Determine the (X, Y) coordinate at the center of the cell enclosing the given text.  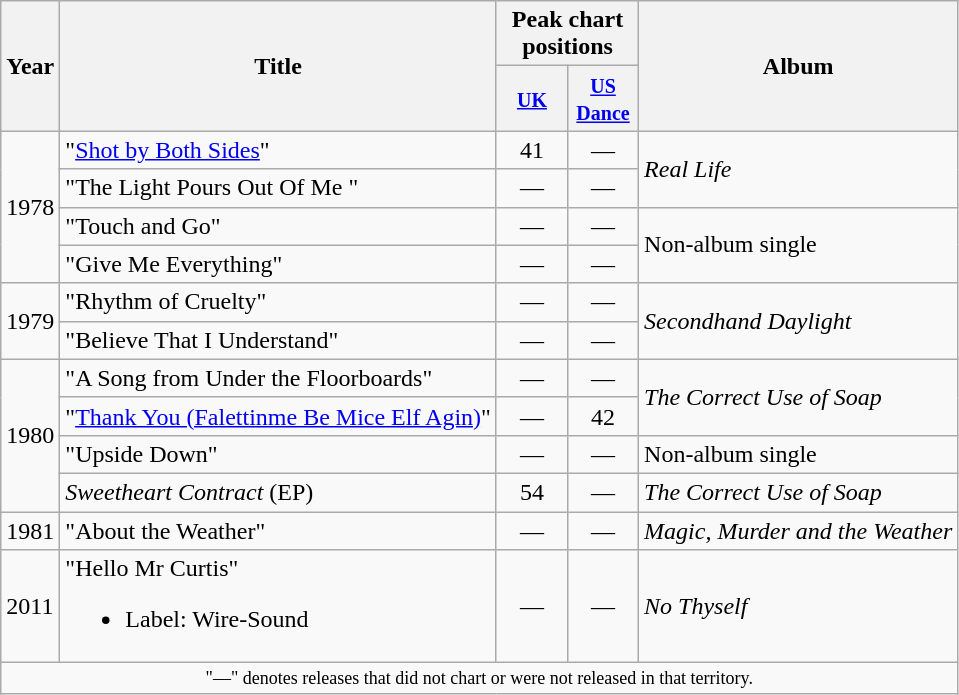
Magic, Murder and the Weather (798, 531)
"Hello Mr Curtis"Label: Wire-Sound (278, 606)
"Believe That I Understand" (278, 340)
"About the Weather" (278, 531)
No Thyself (798, 606)
"—" denotes releases that did not chart or were not released in that territory. (480, 678)
UK (532, 98)
1981 (30, 531)
54 (532, 492)
"The Light Pours Out Of Me " (278, 188)
"A Song from Under the Floorboards" (278, 378)
Secondhand Daylight (798, 321)
"Give Me Everything" (278, 264)
Year (30, 66)
1980 (30, 435)
Album (798, 66)
"Rhythm of Cruelty" (278, 302)
41 (532, 150)
US Dance (602, 98)
1979 (30, 321)
Sweetheart Contract (EP) (278, 492)
Title (278, 66)
"Shot by Both Sides" (278, 150)
2011 (30, 606)
"Touch and Go" (278, 226)
Real Life (798, 169)
1978 (30, 207)
Peak chart positions (567, 34)
42 (602, 416)
"Thank You (Falettinme Be Mice Elf Agin)" (278, 416)
"Upside Down" (278, 454)
